Search for the cell housing the specified text and yield its (X, Y) center coordinate. 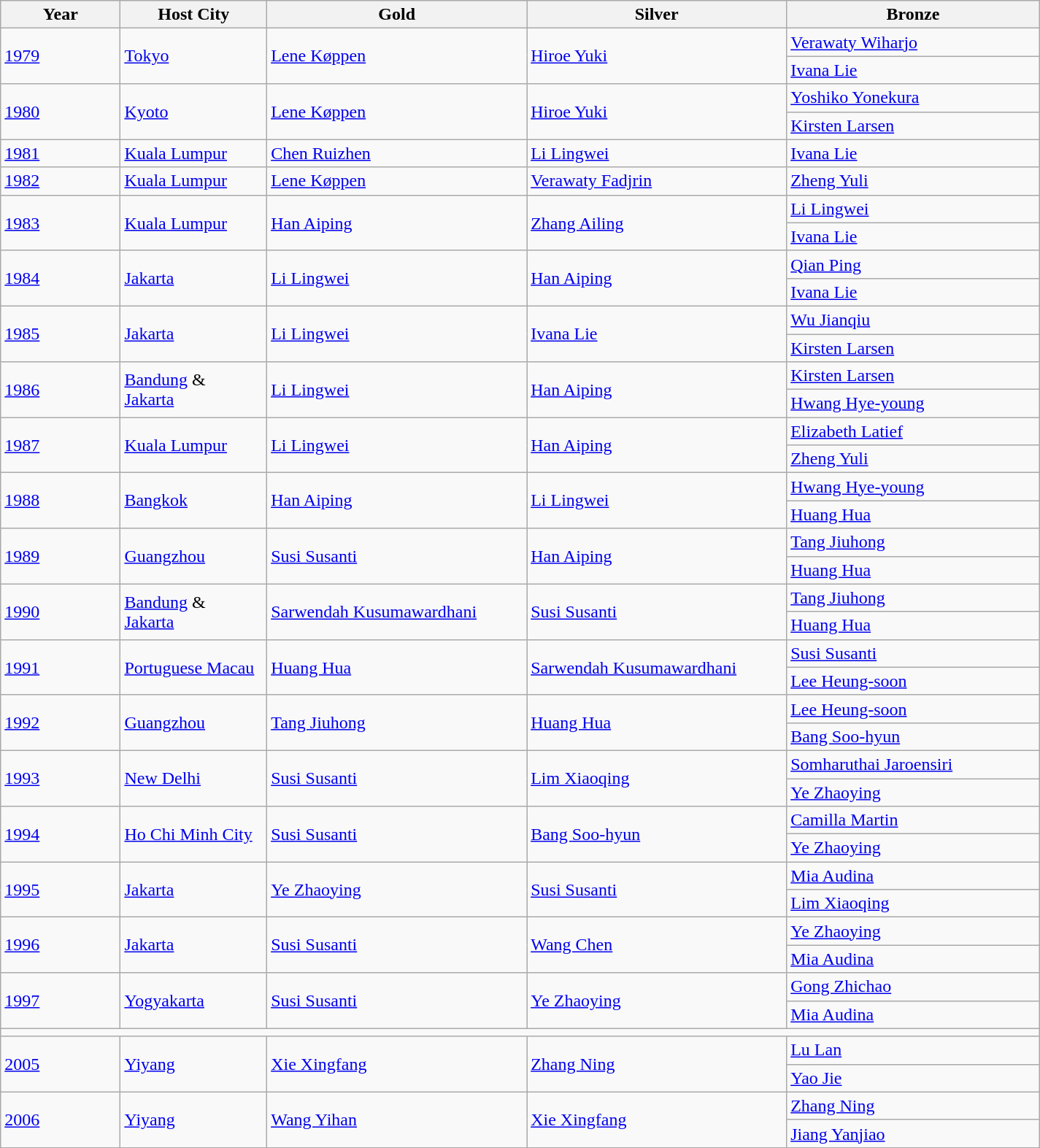
Yao Jie (914, 1078)
Zhang Ailing (657, 223)
1983 (61, 223)
1992 (61, 723)
2006 (61, 1120)
Year (61, 15)
Gong Zhichao (914, 987)
Wang Chen (657, 945)
Yogyakarta (194, 1001)
1985 (61, 334)
1989 (61, 556)
1988 (61, 501)
New Delhi (194, 778)
Bangkok (194, 501)
Somharuthai Jaroensiri (914, 764)
Jiang Yanjiao (914, 1133)
Elizabeth Latief (914, 431)
1993 (61, 778)
Ho Chi Minh City (194, 834)
1995 (61, 890)
1984 (61, 278)
Silver (657, 15)
Kyoto (194, 112)
Camilla Martin (914, 820)
2005 (61, 1064)
Verawaty Wiharjo (914, 42)
Gold (397, 15)
Portuguese Macau (194, 667)
Tokyo (194, 56)
1997 (61, 1001)
Lu Lan (914, 1050)
Wang Yihan (397, 1120)
Wu Jianqiu (914, 320)
Bronze (914, 15)
Host City (194, 15)
1987 (61, 445)
1996 (61, 945)
1991 (61, 667)
Chen Ruizhen (397, 153)
1994 (61, 834)
1981 (61, 153)
1986 (61, 390)
1980 (61, 112)
1979 (61, 56)
Yoshiko Yonekura (914, 98)
1982 (61, 181)
1990 (61, 612)
Qian Ping (914, 264)
Verawaty Fadjrin (657, 181)
